Scan for the cell matching the given text and deliver its (x, y) coordinate at center. 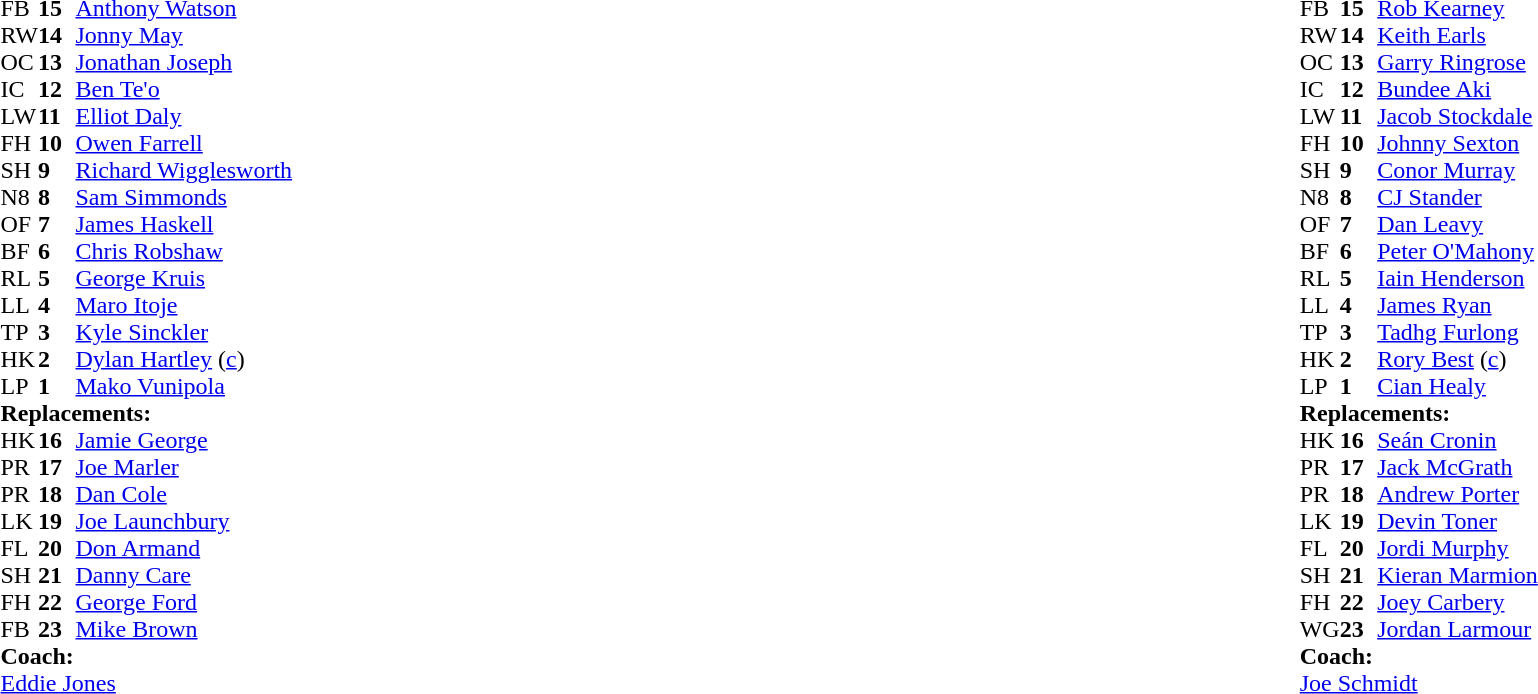
Jack McGrath (1458, 468)
Iain Henderson (1458, 278)
CJ Stander (1458, 198)
Keith Earls (1458, 36)
Mike Brown (184, 630)
FB (19, 630)
Bundee Aki (1458, 90)
Dan Cole (184, 494)
Cian Healy (1458, 386)
Jordi Murphy (1458, 548)
Owen Farrell (184, 144)
Dan Leavy (1458, 224)
Kieran Marmion (1458, 576)
Danny Care (184, 576)
Mako Vunipola (184, 386)
Dylan Hartley (c) (184, 360)
Don Armand (184, 548)
WG (1320, 630)
Joey Carbery (1458, 602)
James Haskell (184, 224)
Jacob Stockdale (1458, 116)
Rory Best (c) (1458, 360)
Jonathan Joseph (184, 62)
Sam Simmonds (184, 198)
Joe Marler (184, 468)
Conor Murray (1458, 170)
James Ryan (1458, 306)
Richard Wigglesworth (184, 170)
George Ford (184, 602)
Joe Launchbury (184, 522)
Elliot Daly (184, 116)
Andrew Porter (1458, 494)
Jamie George (184, 440)
Chris Robshaw (184, 252)
Seán Cronin (1458, 440)
Johnny Sexton (1458, 144)
Peter O'Mahony (1458, 252)
Devin Toner (1458, 522)
Jonny May (184, 36)
Kyle Sinckler (184, 332)
Maro Itoje (184, 306)
Garry Ringrose (1458, 62)
Ben Te'o (184, 90)
Tadhg Furlong (1458, 332)
Jordan Larmour (1458, 630)
George Kruis (184, 278)
